For the text-containing cell, return its midpoint in (X, Y) coordinate format. 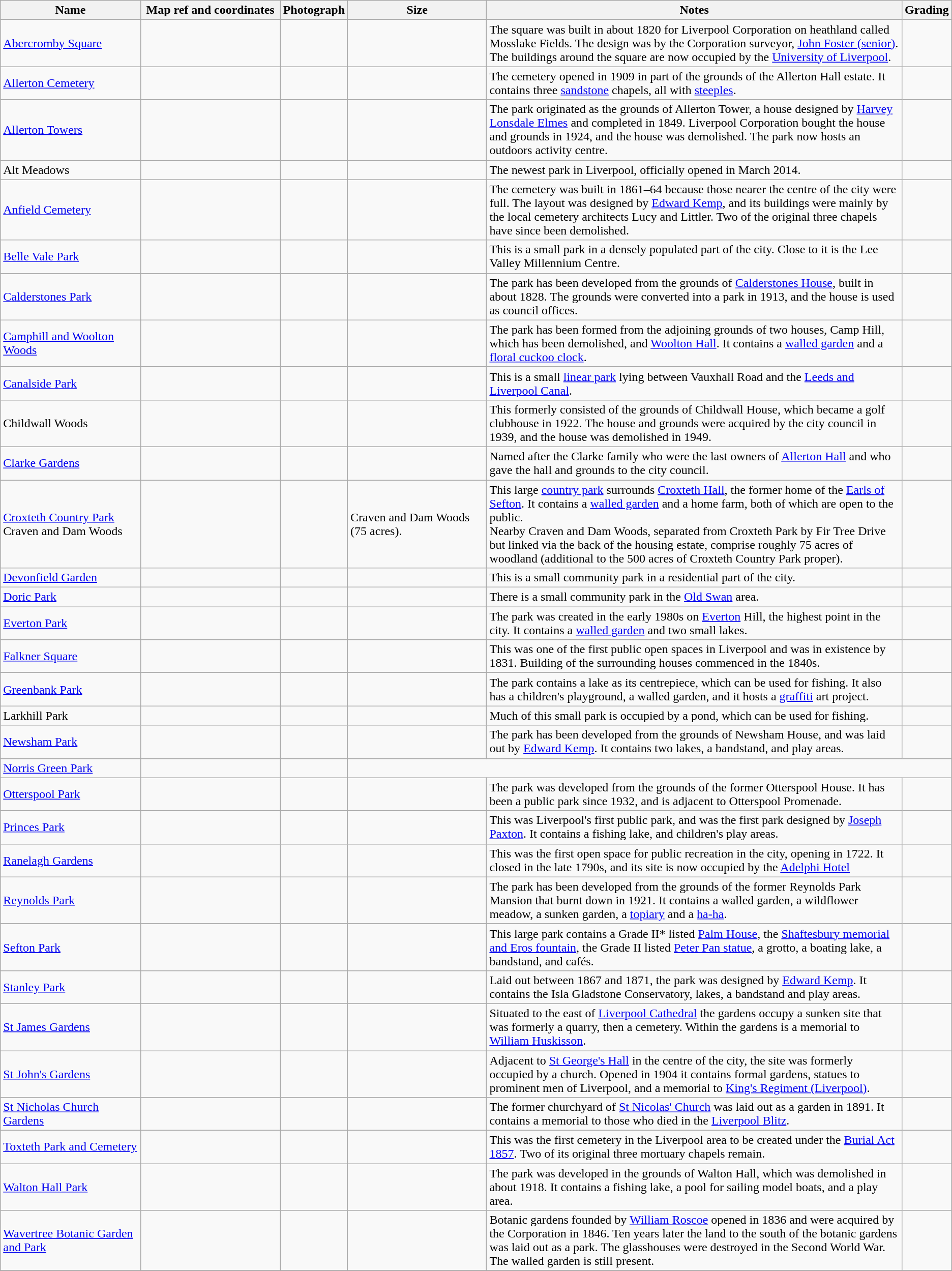
Princes Park (70, 827)
Doric Park (70, 597)
Named after the Clarke family who were the last owners of Allerton Hall and who gave the hall and grounds to the city council. (695, 463)
Notes (695, 10)
Allerton Towers (70, 130)
Photograph (314, 10)
Map ref and coordinates (211, 10)
Otterspool Park (70, 794)
Abercromby Square (70, 43)
Laid out between 1867 and 1871, the park was designed by Edward Kemp. It contains the Isla Gladstone Conservatory, lakes, a bandstand and play areas. (695, 987)
The newest park in Liverpool, officially opened in March 2014. (695, 170)
Belle Vale Park (70, 256)
Walton Hall Park (70, 1187)
Toxteth Park and Cemetery (70, 1147)
Much of this small park is occupied by a pond, which can be used for fishing. (695, 716)
Ranelagh Gardens (70, 861)
This is a small linear park lying between Vauxhall Road and the Leeds and Liverpool Canal. (695, 383)
This is a small park in a densely populated part of the city. Close to it is the Lee Valley Millennium Centre. (695, 256)
There is a small community park in the Old Swan area. (695, 597)
St James Gardens (70, 1027)
Devonfield Garden (70, 578)
Camphill and Woolton Woods (70, 343)
Alt Meadows (70, 170)
This was one of the first public open spaces in Liverpool and was in existence by 1831. Building of the surrounding houses commenced in the 1840s. (695, 656)
St John's Gardens (70, 1074)
This is a small community park in a residential part of the city. (695, 578)
Name (70, 10)
Greenbank Park (70, 690)
This was Liverpool's first public park, and was the first park designed by Joseph Paxton. It contains a fishing lake, and children's play areas. (695, 827)
The former churchyard of St Nicolas' Church was laid out as a garden in 1891. It contains a memorial to those who died in the Liverpool Blitz. (695, 1114)
Clarke Gardens (70, 463)
Everton Park (70, 624)
Grading (927, 10)
The park was created in the early 1980s on Everton Hill, the highest point in the city. It contains a walled garden and two small lakes. (695, 624)
Croxteth Country ParkCraven and Dam Woods (70, 524)
Canalside Park (70, 383)
Newsham Park (70, 742)
The park has been developed from the grounds of Newsham House, and was laid out by Edward Kemp. It contains two lakes, a bandstand, and play areas. (695, 742)
Stanley Park (70, 987)
St Nicholas Church Gardens (70, 1114)
Larkhill Park (70, 716)
The cemetery opened in 1909 in part of the grounds of the Allerton Hall estate. It contains three sandstone chapels, all with steeples. (695, 83)
Reynolds Park (70, 900)
Wavertree Botanic Garden and Park (70, 1241)
This was the first cemetery in the Liverpool area to be created under the Burial Act 1857. Two of its original three mortuary chapels remain. (695, 1147)
Size (417, 10)
Anfield Cemetery (70, 210)
Norris Green Park (70, 768)
Allerton Cemetery (70, 83)
Childwall Woods (70, 423)
Sefton Park (70, 947)
Calderstones Park (70, 297)
Craven and Dam Woods (75 acres). (417, 524)
Falkner Square (70, 656)
